Return [x, y] of the center of cell containing provided text 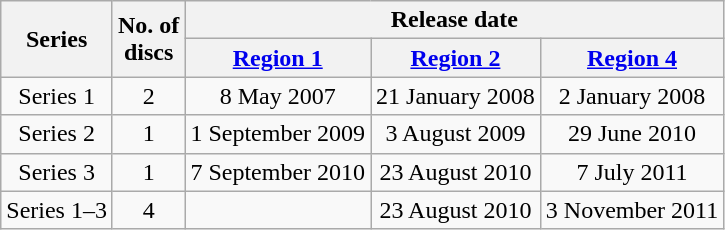
Region 2 [456, 58]
1 September 2009 [278, 134]
4 [148, 210]
3 August 2009 [456, 134]
2 January 2008 [632, 96]
Region 1 [278, 58]
2 [148, 96]
No. ofdiscs [148, 39]
21 January 2008 [456, 96]
7 July 2011 [632, 172]
Region 4 [632, 58]
7 September 2010 [278, 172]
Series 3 [57, 172]
3 November 2011 [632, 210]
Series 1–3 [57, 210]
Release date [454, 20]
Series [57, 39]
8 May 2007 [278, 96]
29 June 2010 [632, 134]
Series 1 [57, 96]
Series 2 [57, 134]
